Determine the [X, Y] coordinate at the center of the cell enclosing the given text.  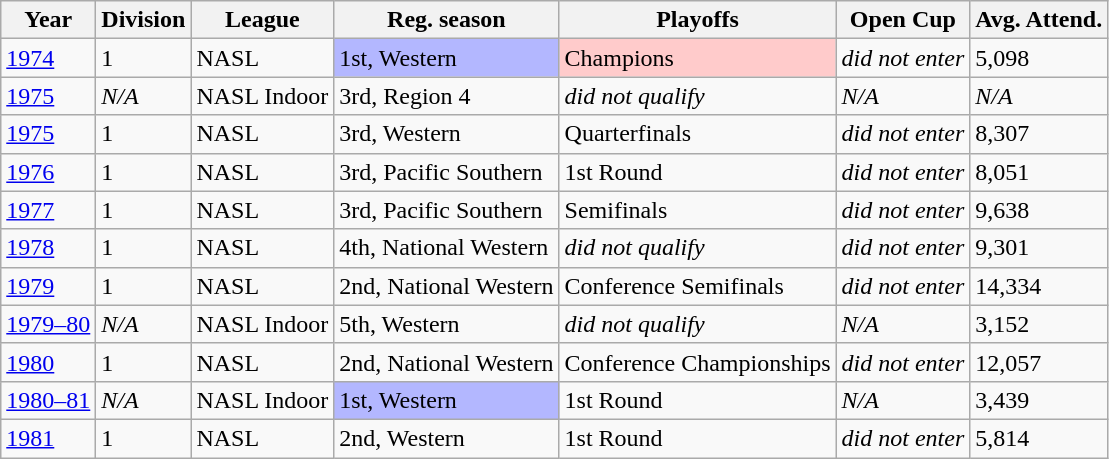
Avg. Attend. [1039, 20]
9,301 [1039, 248]
Year [48, 20]
Open Cup [903, 20]
Division [144, 20]
Champions [698, 58]
1979–80 [48, 324]
Playoffs [698, 20]
1981 [48, 438]
8,307 [1039, 134]
9,638 [1039, 210]
Reg. season [446, 20]
5,814 [1039, 438]
Quarterfinals [698, 134]
Conference Semifinals [698, 286]
5,098 [1039, 58]
Semifinals [698, 210]
8,051 [1039, 172]
14,334 [1039, 286]
3rd, Western [446, 134]
5th, Western [446, 324]
1974 [48, 58]
3,152 [1039, 324]
12,057 [1039, 362]
1980–81 [48, 400]
3,439 [1039, 400]
2nd, Western [446, 438]
1979 [48, 286]
Conference Championships [698, 362]
1980 [48, 362]
4th, National Western [446, 248]
1976 [48, 172]
1978 [48, 248]
3rd, Region 4 [446, 96]
1977 [48, 210]
League [262, 20]
